From the cell containing the given text, extract its center point as (X, Y) coordinate. 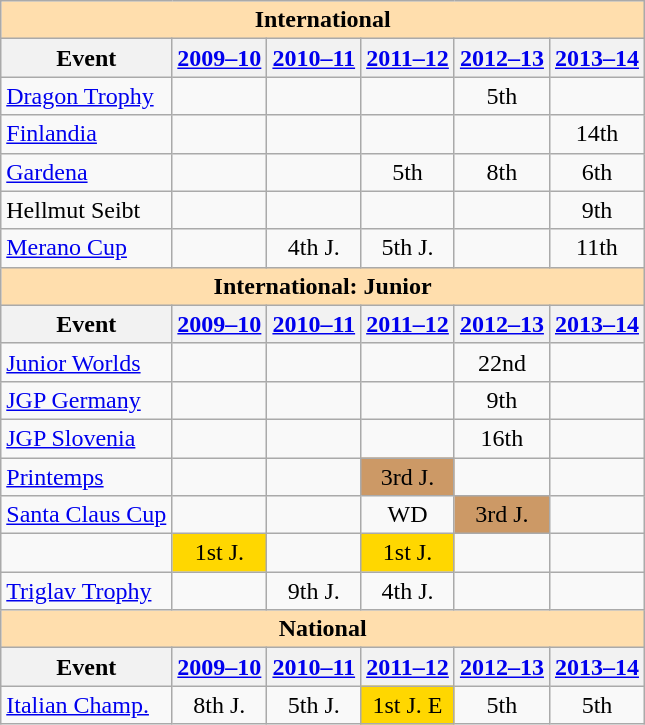
International: Junior (323, 286)
JGP Slovenia (86, 438)
16th (502, 438)
Hellmut Seibt (86, 210)
Italian Champ. (86, 705)
8th J. (220, 705)
8th (502, 172)
11th (596, 248)
22nd (502, 362)
Gardena (86, 172)
Dragon Trophy (86, 96)
14th (596, 134)
WD (408, 515)
Santa Claus Cup (86, 515)
6th (596, 172)
Printemps (86, 477)
Junior Worlds (86, 362)
Finlandia (86, 134)
Merano Cup (86, 248)
JGP Germany (86, 400)
International (323, 20)
National (323, 629)
Triglav Trophy (86, 591)
1st J. E (408, 705)
9th J. (314, 591)
